Output the [x, y] coordinate of the center of the cell containing the given text.  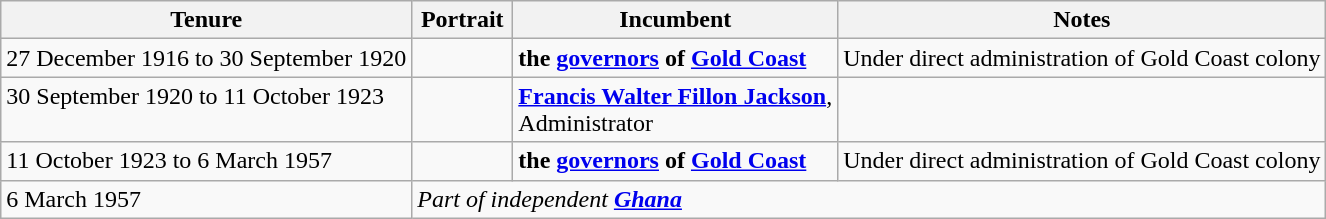
Francis Walter Fillon Jackson, Administrator [676, 110]
30 September 1920 to 11 October 1923 [206, 110]
Notes [1082, 20]
Portrait [462, 20]
11 October 1923 to 6 March 1957 [206, 161]
6 March 1957 [206, 199]
27 December 1916 to 30 September 1920 [206, 58]
Part of independent Ghana [869, 199]
Incumbent [676, 20]
Tenure [206, 20]
